From the cell containing the given text, extract its center point as [X, Y] coordinate. 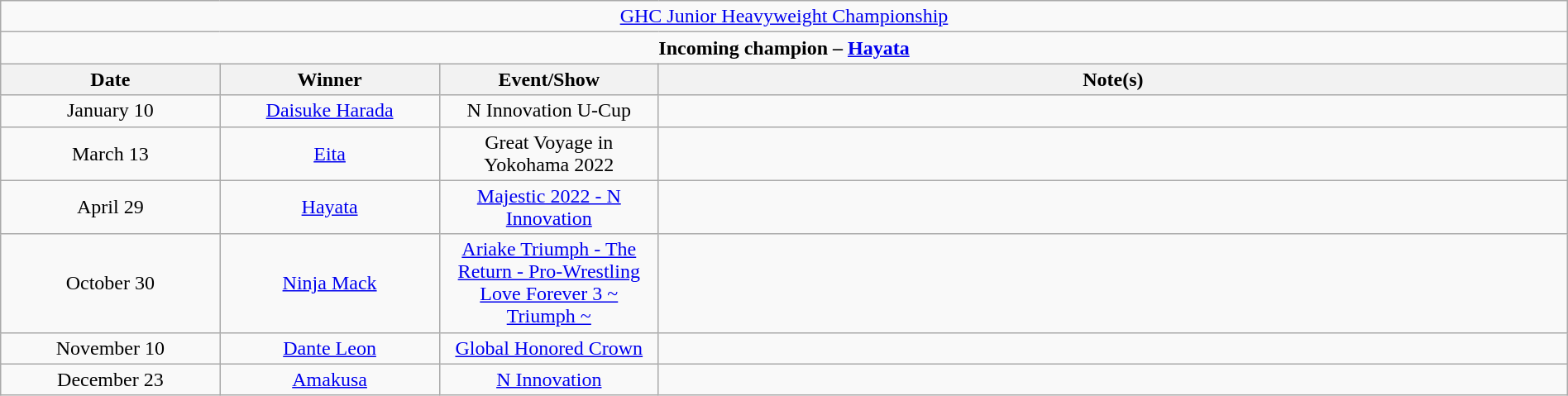
Majestic 2022 - N Innovation [549, 207]
Amakusa [329, 379]
Dante Leon [329, 348]
Note(s) [1113, 79]
October 30 [111, 283]
December 23 [111, 379]
Global Honored Crown [549, 348]
Date [111, 79]
March 13 [111, 154]
April 29 [111, 207]
Hayata [329, 207]
Incoming champion – Hayata [784, 48]
November 10 [111, 348]
GHC Junior Heavyweight Championship [784, 17]
January 10 [111, 111]
Great Voyage in Yokohama 2022 [549, 154]
Winner [329, 79]
Eita [329, 154]
N Innovation U-Cup [549, 111]
N Innovation [549, 379]
Ninja Mack [329, 283]
Ariake Triumph - The Return - Pro-Wrestling Love Forever 3 ~ Triumph ~ [549, 283]
Daisuke Harada [329, 111]
Event/Show [549, 79]
